Return the [x, y] coordinate for the center point of the cell that contains the specified text.  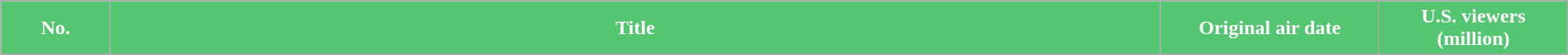
Original air date [1270, 28]
No. [56, 28]
Title [635, 28]
U.S. viewers(million) [1474, 28]
